Determine the [X, Y] coordinate at the center of the cell enclosing the given text.  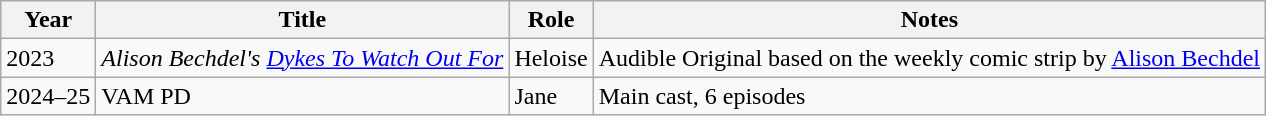
2024–25 [48, 96]
VAM PD [302, 96]
Heloise [551, 58]
Notes [929, 20]
2023 [48, 58]
Alison Bechdel's Dykes To Watch Out For [302, 58]
Role [551, 20]
Year [48, 20]
Title [302, 20]
Audible Original based on the weekly comic strip by Alison Bechdel [929, 58]
Main cast, 6 episodes [929, 96]
Jane [551, 96]
